Search for the cell housing the specified text and yield its [X, Y] center coordinate. 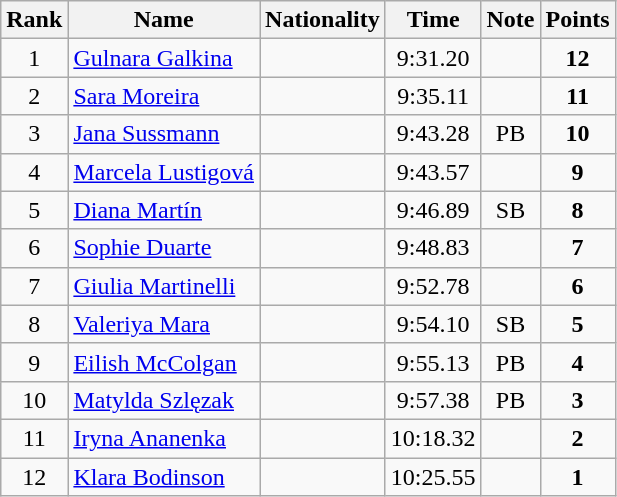
Rank [34, 20]
Jana Sussmann [164, 134]
9:48.83 [433, 248]
9:31.20 [433, 58]
9:57.38 [433, 400]
Diana Martín [164, 210]
9:35.11 [433, 96]
Giulia Martinelli [164, 286]
Marcela Lustigová [164, 172]
Matylda Szlęzak [164, 400]
Note [510, 20]
Iryna Ananenka [164, 438]
Valeriya Mara [164, 324]
10:25.55 [433, 477]
Points [578, 20]
Sophie Duarte [164, 248]
Eilish McColgan [164, 362]
10:18.32 [433, 438]
9:43.28 [433, 134]
Sara Moreira [164, 96]
Time [433, 20]
9:43.57 [433, 172]
9:55.13 [433, 362]
9:54.10 [433, 324]
Gulnara Galkina [164, 58]
9:46.89 [433, 210]
Klara Bodinson [164, 477]
9:52.78 [433, 286]
Nationality [323, 20]
Name [164, 20]
